Provide the (x, y) coordinate of the cell's center where the given text is located.  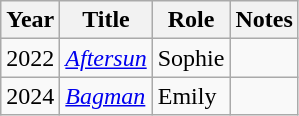
Title (106, 20)
Role (191, 20)
Aftersun (106, 58)
Emily (191, 96)
Notes (264, 20)
Bagman (106, 96)
2024 (30, 96)
Sophie (191, 58)
2022 (30, 58)
Year (30, 20)
